Search for the cell housing the specified text and yield its [x, y] center coordinate. 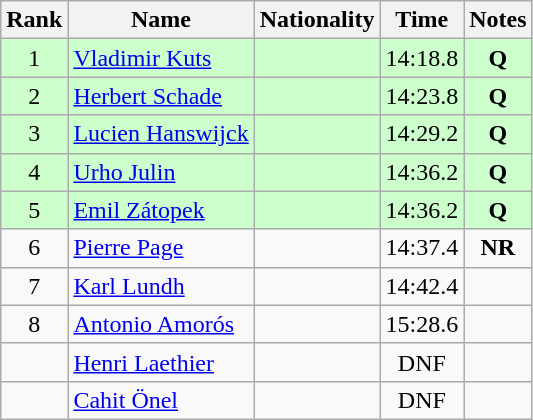
Nationality [317, 20]
Name [161, 20]
7 [34, 286]
Henri Laethier [161, 362]
Emil Zátopek [161, 210]
Urho Julin [161, 172]
14:37.4 [422, 248]
Herbert Schade [161, 96]
Antonio Amorós [161, 324]
Notes [498, 20]
4 [34, 172]
Cahit Önel [161, 400]
Karl Lundh [161, 286]
Lucien Hanswijck [161, 134]
2 [34, 96]
14:23.8 [422, 96]
Rank [34, 20]
Pierre Page [161, 248]
15:28.6 [422, 324]
Vladimir Kuts [161, 58]
1 [34, 58]
14:29.2 [422, 134]
5 [34, 210]
Time [422, 20]
3 [34, 134]
NR [498, 248]
14:18.8 [422, 58]
14:42.4 [422, 286]
6 [34, 248]
8 [34, 324]
